Provide the [x, y] coordinate of the cell's center where the given text is located.  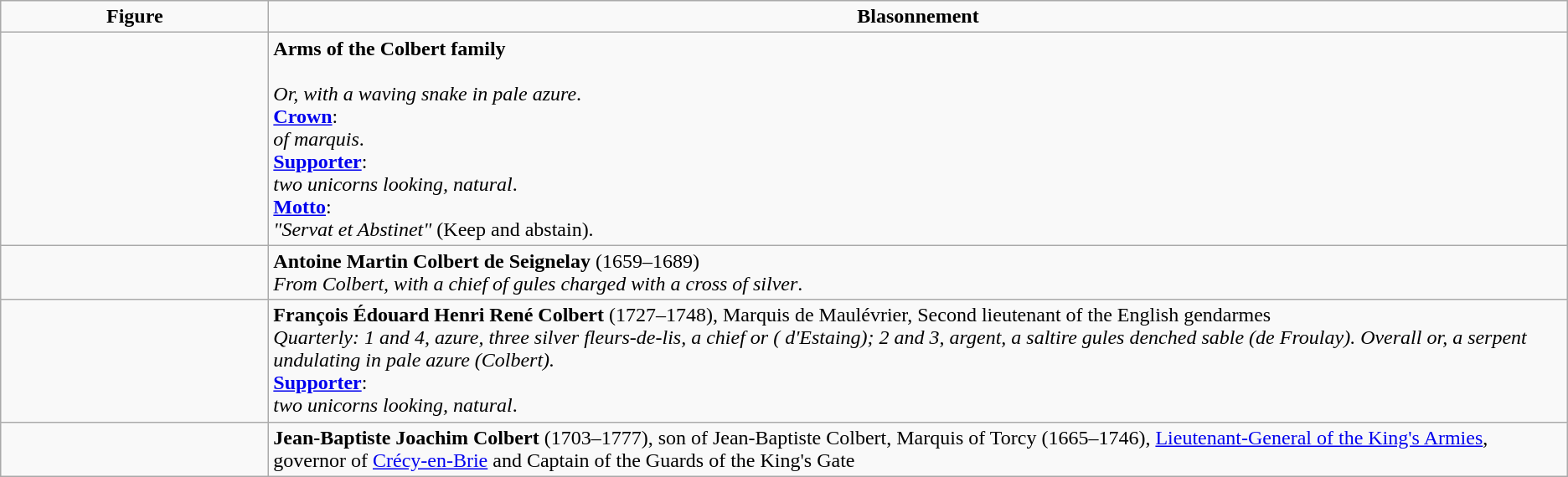
Blasonnement [918, 17]
Figure [135, 17]
Antoine Martin Colbert de Seignelay (1659–1689)From Colbert, with a chief of gules charged with a cross of silver. [918, 273]
